Search for the cell housing the specified text and yield its (X, Y) center coordinate. 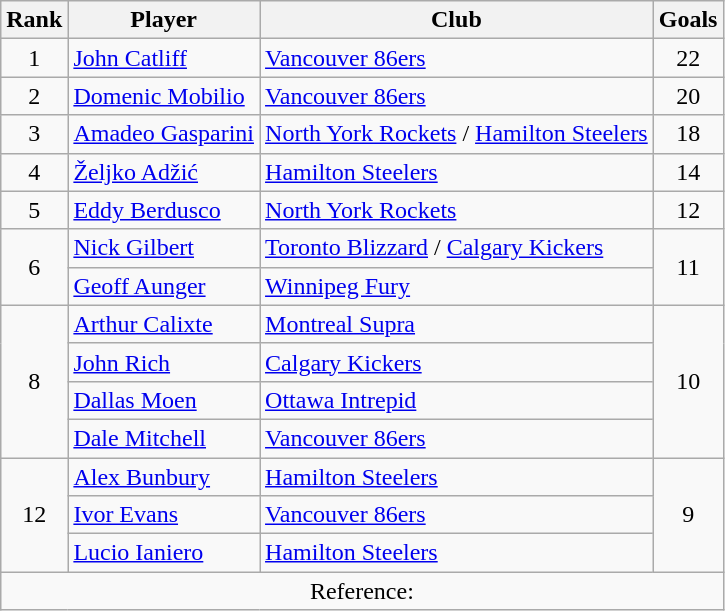
22 (688, 58)
1 (34, 58)
Rank (34, 20)
Dale Mitchell (164, 438)
Lucio Ianiero (164, 553)
Reference: (362, 591)
John Rich (164, 362)
Ottawa Intrepid (457, 400)
8 (34, 381)
18 (688, 134)
Alex Bunbury (164, 477)
Goals (688, 20)
Toronto Blizzard / Calgary Kickers (457, 248)
Nick Gilbert (164, 248)
Eddy Berdusco (164, 210)
3 (34, 134)
20 (688, 96)
Domenic Mobilio (164, 96)
2 (34, 96)
14 (688, 172)
Club (457, 20)
Dallas Moen (164, 400)
5 (34, 210)
Montreal Supra (457, 324)
11 (688, 267)
Ivor Evans (164, 515)
John Catliff (164, 58)
9 (688, 515)
Arthur Calixte (164, 324)
Geoff Aunger (164, 286)
Winnipeg Fury (457, 286)
4 (34, 172)
Amadeo Gasparini (164, 134)
Player (164, 20)
Željko Adžić (164, 172)
10 (688, 381)
6 (34, 267)
North York Rockets (457, 210)
North York Rockets / Hamilton Steelers (457, 134)
Calgary Kickers (457, 362)
